Pinpoint the cell where the given text exists, returning its (X, Y) midpoint coordinate. 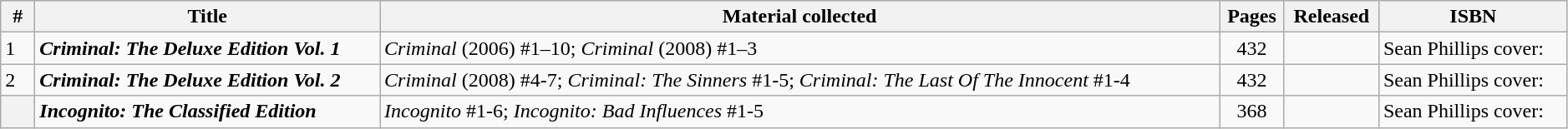
# (18, 17)
Incognito: The Classified Edition (207, 112)
Criminal (2006) #1–10; Criminal (2008) #1–3 (800, 48)
Criminal: The Deluxe Edition Vol. 1 (207, 48)
368 (1252, 112)
Criminal (2008) #4-7; Criminal: The Sinners #1-5; Criminal: The Last Of The Innocent #1-4 (800, 80)
Released (1332, 17)
Title (207, 17)
Pages (1252, 17)
Criminal: The Deluxe Edition Vol. 2 (207, 80)
Incognito #1-6; Incognito: Bad Influences #1-5 (800, 112)
Material collected (800, 17)
2 (18, 80)
1 (18, 48)
ISBN (1473, 17)
